Pinpoint the cell where the given text exists, returning its (X, Y) midpoint coordinate. 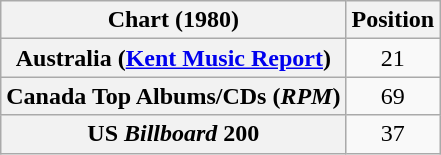
US Billboard 200 (174, 134)
Position (393, 20)
21 (393, 58)
Canada Top Albums/CDs (RPM) (174, 96)
Australia (Kent Music Report) (174, 58)
37 (393, 134)
69 (393, 96)
Chart (1980) (174, 20)
